Detect which cell encompasses the target text, then output its (X, Y) center coordinate. 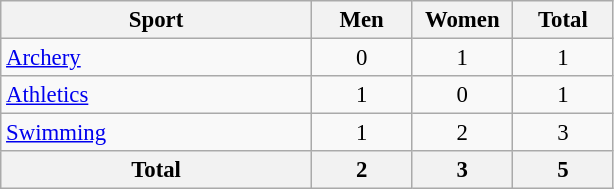
Men (362, 20)
Sport (156, 20)
5 (564, 170)
Swimming (156, 133)
Athletics (156, 95)
Archery (156, 58)
Women (462, 20)
